Detect which cell encompasses the target text, then output its [X, Y] center coordinate. 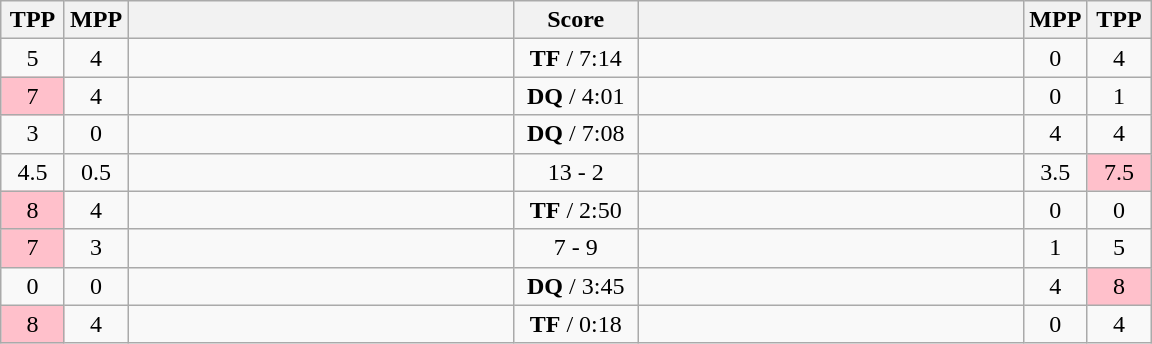
Score [576, 20]
TF / 7:14 [576, 58]
0.5 [96, 172]
13 - 2 [576, 172]
3.5 [1056, 172]
7 - 9 [576, 248]
DQ / 3:45 [576, 286]
TF / 0:18 [576, 324]
4.5 [33, 172]
TF / 2:50 [576, 210]
7.5 [1119, 172]
DQ / 7:08 [576, 134]
DQ / 4:01 [576, 96]
